Return the [x, y] coordinate for the center point of the cell that contains the specified text.  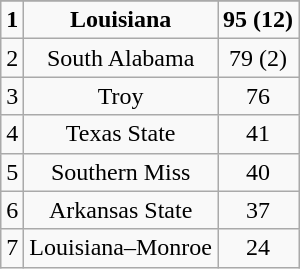
2 [12, 58]
37 [258, 210]
6 [12, 210]
5 [12, 172]
Texas State [121, 134]
7 [12, 248]
Southern Miss [121, 172]
95 (12) [258, 20]
1 [12, 20]
Troy [121, 96]
3 [12, 96]
4 [12, 134]
79 (2) [258, 58]
76 [258, 96]
Louisiana [121, 20]
South Alabama [121, 58]
41 [258, 134]
40 [258, 172]
Arkansas State [121, 210]
24 [258, 248]
Louisiana–Monroe [121, 248]
